Extract the [x, y] coordinate from the center of the cell holding the provided text.  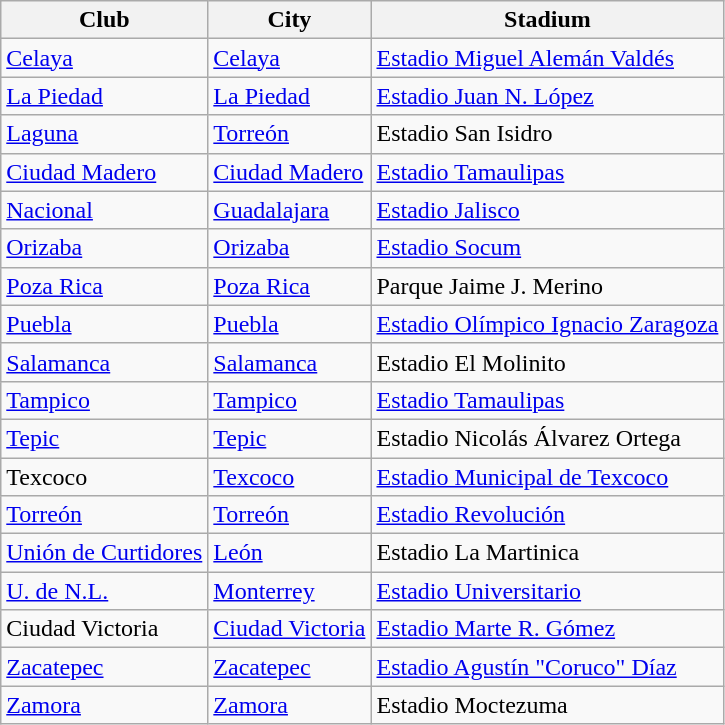
U. de N.L. [104, 591]
Estadio El Molinito [548, 362]
Estadio Jalisco [548, 210]
Estadio San Isidro [548, 134]
City [290, 20]
Unión de Curtidores [104, 553]
Estadio Juan N. López [548, 96]
Estadio Socum [548, 248]
Laguna [104, 134]
Guadalajara [290, 210]
Nacional [104, 210]
Estadio Universitario [548, 591]
Estadio Municipal de Texcoco [548, 477]
Parque Jaime J. Merino [548, 286]
Stadium [548, 20]
Estadio Moctezuma [548, 705]
Estadio Nicolás Álvarez Ortega [548, 438]
Estadio Miguel Alemán Valdés [548, 58]
Estadio Marte R. Gómez [548, 629]
Estadio Agustín "Coruco" Díaz [548, 667]
Estadio Revolución [548, 515]
León [290, 553]
Estadio Olímpico Ignacio Zaragoza [548, 324]
Monterrey [290, 591]
Estadio La Martinica [548, 553]
Club [104, 20]
